Find where the given text appears and provide that cell's center as [x, y] coordinate. 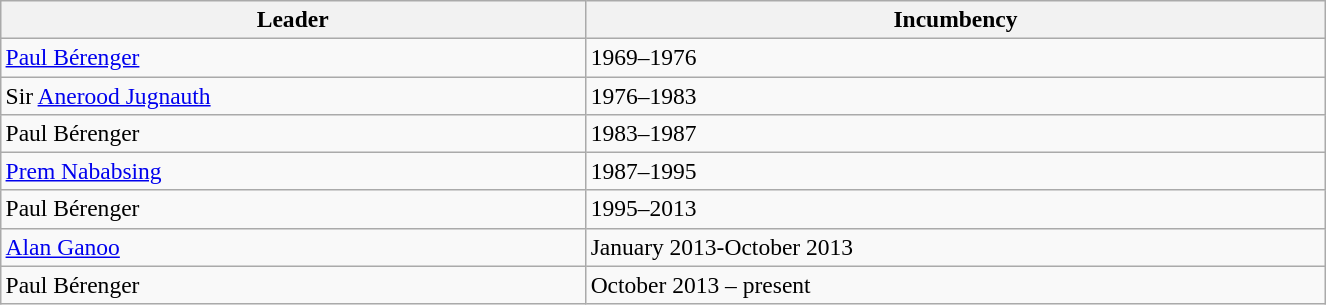
Prem Nababsing [292, 171]
Leader [292, 20]
Incumbency [956, 20]
1995–2013 [956, 209]
1987–1995 [956, 171]
Sir Anerood Jugnauth [292, 95]
January 2013-October 2013 [956, 247]
1983–1987 [956, 133]
Alan Ganoo [292, 247]
1969–1976 [956, 58]
1976–1983 [956, 95]
October 2013 – present [956, 285]
